Return the [X, Y] coordinate for the center point of the cell that contains the specified text.  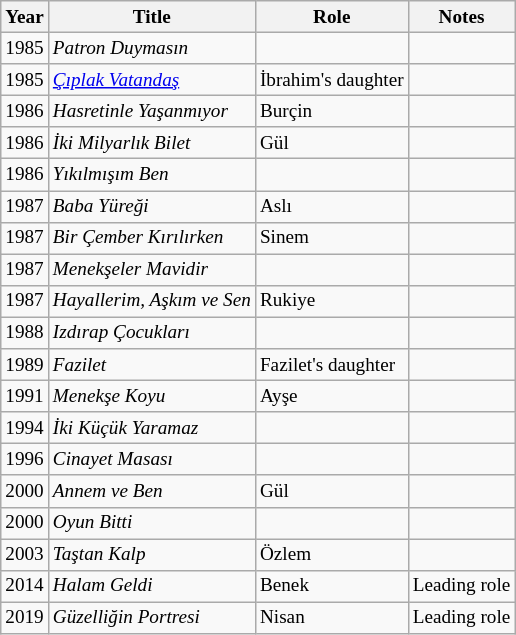
Menekşeler Mavidir [152, 270]
Taştan Kalp [152, 554]
Rukiye [332, 301]
1996 [25, 460]
Hayallerim, Aşkım ve Sen [152, 301]
Notes [462, 17]
1988 [25, 333]
2019 [25, 618]
Nisan [332, 618]
Patron Duymasın [152, 48]
Oyun Bitti [152, 523]
Halam Geldi [152, 586]
Yıkılmışım Ben [152, 175]
Özlem [332, 554]
İki Küçük Yaramaz [152, 428]
Role [332, 17]
Hasretinle Yaşanmıyor [152, 111]
Title [152, 17]
Year [25, 17]
2003 [25, 554]
Aslı [332, 206]
Güzelliğin Portresi [152, 618]
İki Milyarlık Bilet [152, 143]
İbrahim's daughter [332, 80]
Çıplak Vatandaş [152, 80]
Sinem [332, 238]
Bir Çember Kırılırken [152, 238]
2014 [25, 586]
Menekşe Koyu [152, 396]
1994 [25, 428]
Baba Yüreği [152, 206]
1989 [25, 365]
Fazilet [152, 365]
Izdırap Çocukları [152, 333]
1991 [25, 396]
Benek [332, 586]
Cinayet Masası [152, 460]
Annem ve Ben [152, 491]
Fazilet's daughter [332, 365]
Ayşe [332, 396]
Burçin [332, 111]
